Determine the [X, Y] coordinate at the center of the cell enclosing the given text.  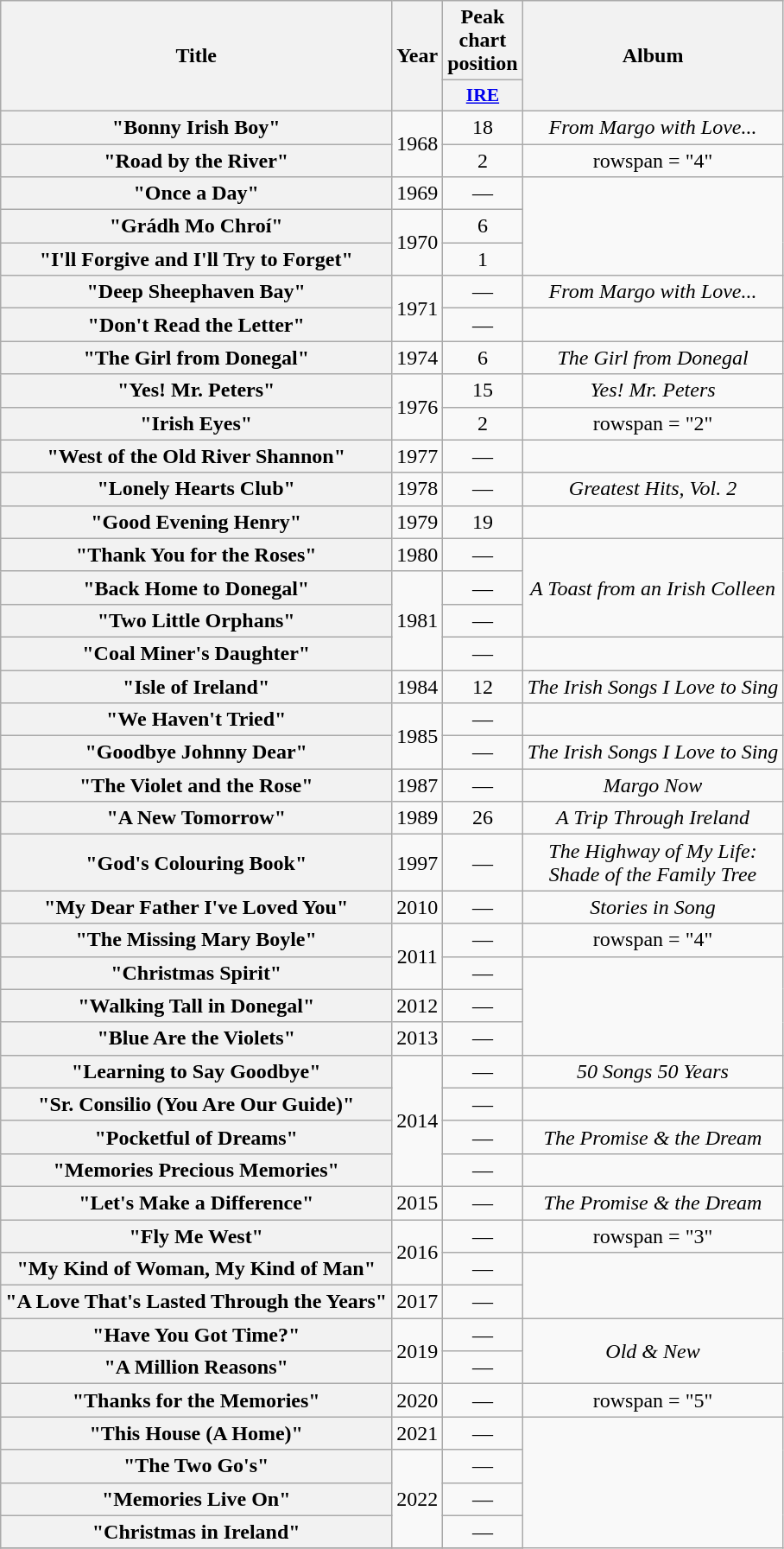
18 [483, 127]
A Trip Through Ireland [653, 818]
"Lonely Hearts Club" [197, 489]
"My Kind of Woman, My Kind of Man" [197, 1269]
"Memories Live On" [197, 1499]
1989 [418, 818]
2020 [418, 1400]
2014 [418, 1120]
"The Missing Mary Boyle" [197, 940]
2012 [418, 1006]
1984 [418, 687]
"Sr. Consilio (You Are Our Guide)" [197, 1104]
12 [483, 687]
2011 [418, 956]
"Coal Miner's Daughter" [197, 653]
2017 [418, 1302]
"Let's Make a Difference" [197, 1203]
rowspan = "3" [653, 1236]
19 [483, 522]
"Good Evening Henry" [197, 522]
Old & New [653, 1351]
Stories in Song [653, 907]
1977 [418, 456]
1974 [418, 358]
"Pocketful of Dreams" [197, 1137]
"My Dear Father I've Loved You" [197, 907]
"Christmas in Ireland" [197, 1532]
1980 [418, 555]
1976 [418, 407]
"Once a Day" [197, 194]
"Have You Got Time?" [197, 1335]
"We Haven't Tried" [197, 720]
"West of the Old River Shannon" [197, 456]
1970 [418, 243]
2010 [418, 907]
"Fly Me West" [197, 1236]
"Grádh Mo Chroí" [197, 226]
"Deep Sheephaven Bay" [197, 292]
2021 [418, 1433]
Title [197, 56]
"Memories Precious Memories" [197, 1170]
rowspan = "5" [653, 1400]
"Two Little Orphans" [197, 620]
"God's Colouring Book" [197, 862]
1985 [418, 736]
"The Girl from Donegal" [197, 358]
2022 [418, 1499]
1979 [418, 522]
"Yes! Mr. Peters" [197, 390]
"Christmas Spirit" [197, 973]
"Isle of Ireland" [197, 687]
The Girl from Donegal [653, 358]
1969 [418, 194]
The Highway of My Life:Shade of the Family Tree [653, 862]
2013 [418, 1038]
26 [483, 818]
1968 [418, 143]
"This House (A Home)" [197, 1433]
"A New Tomorrow" [197, 818]
"Learning to Say Goodbye" [197, 1071]
"Walking Tall in Donegal" [197, 1006]
15 [483, 390]
"A Million Reasons" [197, 1368]
"Blue Are the Violets" [197, 1038]
Yes! Mr. Peters [653, 390]
"Back Home to Donegal" [197, 587]
"Goodbye Johnny Dear" [197, 752]
"Irish Eyes" [197, 423]
A Toast from an Irish Colleen [653, 587]
"Thanks for the Memories" [197, 1400]
1 [483, 259]
"Don't Read the Letter" [197, 325]
"Thank You for the Roses" [197, 555]
1978 [418, 489]
2015 [418, 1203]
Year [418, 56]
rowspan = "2" [653, 423]
2019 [418, 1351]
1997 [418, 862]
"Road by the River" [197, 160]
"Bonny Irish Boy" [197, 127]
"The Two Go's" [197, 1466]
1987 [418, 785]
"The Violet and the Rose" [197, 785]
Album [653, 56]
1981 [418, 620]
1971 [418, 308]
Margo Now [653, 785]
Peak chartposition [483, 41]
"I'll Forgive and I'll Try to Forget" [197, 259]
Greatest Hits, Vol. 2 [653, 489]
2016 [418, 1253]
IRE [483, 96]
"A Love That's Lasted Through the Years" [197, 1302]
50 Songs 50 Years [653, 1071]
